Find where the given text appears and provide that cell's center as (X, Y) coordinate. 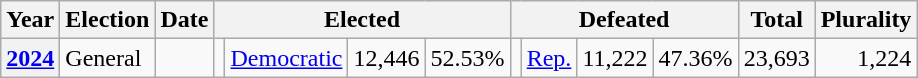
Elected (362, 20)
Date (184, 20)
23,693 (776, 58)
1,224 (866, 58)
2024 (30, 58)
52.53% (468, 58)
Democratic (286, 58)
Election (108, 20)
Rep. (549, 58)
Year (30, 20)
11,222 (615, 58)
General (108, 58)
Defeated (624, 20)
Plurality (866, 20)
Total (776, 20)
12,446 (386, 58)
47.36% (696, 58)
